Locate the cell with the specified text and output its [x, y] center coordinate. 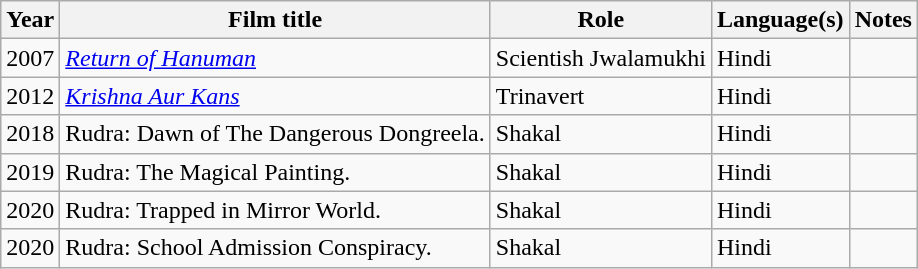
Trinavert [600, 96]
Year [30, 20]
Return of Hanuman [275, 58]
Role [600, 20]
2012 [30, 96]
2007 [30, 58]
2018 [30, 134]
2019 [30, 172]
Film title [275, 20]
Krishna Aur Kans [275, 96]
Scientish Jwalamukhi [600, 58]
Rudra: The Magical Painting. [275, 172]
Rudra: Dawn of The Dangerous Dongreela. [275, 134]
Language(s) [780, 20]
Rudra: Trapped in Mirror World. [275, 210]
Rudra: School Admission Conspiracy. [275, 248]
Notes [883, 20]
